Scan for the cell matching the given text and deliver its (x, y) coordinate at center. 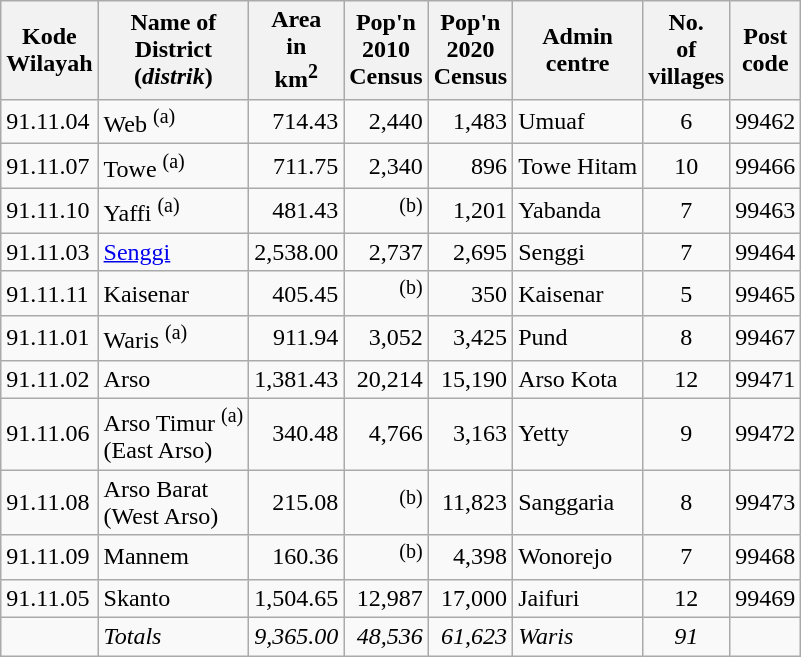
Totals (174, 636)
Areainkm2 (296, 50)
4,398 (470, 558)
Pop'n 2020Census (470, 50)
4,766 (386, 434)
11,823 (470, 502)
Towe Hitam (578, 166)
48,536 (386, 636)
215.08 (296, 502)
91.11.04 (50, 122)
5 (686, 294)
99473 (766, 502)
350 (470, 294)
2,538.00 (296, 252)
Skanto (174, 598)
2,340 (386, 166)
Yabanda (578, 210)
Arso Barat (West Arso) (174, 502)
Name of District (distrik) (174, 50)
Mannem (174, 558)
3,052 (386, 338)
Pund (578, 338)
No.ofvillages (686, 50)
99472 (766, 434)
2,737 (386, 252)
91.11.08 (50, 502)
160.36 (296, 558)
Jaifuri (578, 598)
9 (686, 434)
9,365.00 (296, 636)
99465 (766, 294)
3,425 (470, 338)
99464 (766, 252)
Pop'n 2010Census (386, 50)
714.43 (296, 122)
91.11.11 (50, 294)
91.11.02 (50, 379)
Kode Wilayah (50, 50)
Wonorejo (578, 558)
Waris (578, 636)
Postcode (766, 50)
2,695 (470, 252)
Yaffi (a) (174, 210)
99463 (766, 210)
Arso Timur (a) (East Arso) (174, 434)
1,381.43 (296, 379)
1,483 (470, 122)
99468 (766, 558)
911.94 (296, 338)
99467 (766, 338)
17,000 (470, 598)
Sanggaria (578, 502)
91.11.03 (50, 252)
Umuaf (578, 122)
6 (686, 122)
481.43 (296, 210)
2,440 (386, 122)
Web (a) (174, 122)
91 (686, 636)
Yetty (578, 434)
20,214 (386, 379)
Waris (a) (174, 338)
91.11.10 (50, 210)
Admincentre (578, 50)
340.48 (296, 434)
99466 (766, 166)
896 (470, 166)
Arso (174, 379)
99462 (766, 122)
91.11.05 (50, 598)
15,190 (470, 379)
91.11.06 (50, 434)
711.75 (296, 166)
10 (686, 166)
3,163 (470, 434)
Arso Kota (578, 379)
12,987 (386, 598)
405.45 (296, 294)
61,623 (470, 636)
99471 (766, 379)
1,504.65 (296, 598)
91.11.01 (50, 338)
1,201 (470, 210)
Towe (a) (174, 166)
91.11.09 (50, 558)
91.11.07 (50, 166)
99469 (766, 598)
